Determine the (X, Y) coordinate at the center of the cell enclosing the given text.  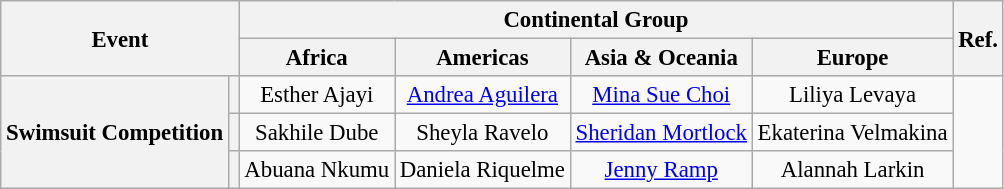
Ekaterina Velmakina (852, 133)
Sheyla Ravelo (482, 133)
Event (120, 38)
Alannah Larkin (852, 170)
Ref. (978, 38)
Asia & Oceania (661, 58)
Sheridan Mortlock (661, 133)
Esther Ajayi (316, 95)
Andrea Aguilera (482, 95)
Abuana Nkumu (316, 170)
Africa (316, 58)
Jenny Ramp (661, 170)
Sakhile Dube (316, 133)
Daniela Riquelme (482, 170)
Liliya Levaya (852, 95)
Mina Sue Choi (661, 95)
Swimsuit Competition (115, 132)
Continental Group (596, 20)
Europe (852, 58)
Americas (482, 58)
